Determine the (x, y) coordinate at the center of the cell enclosing the given text.  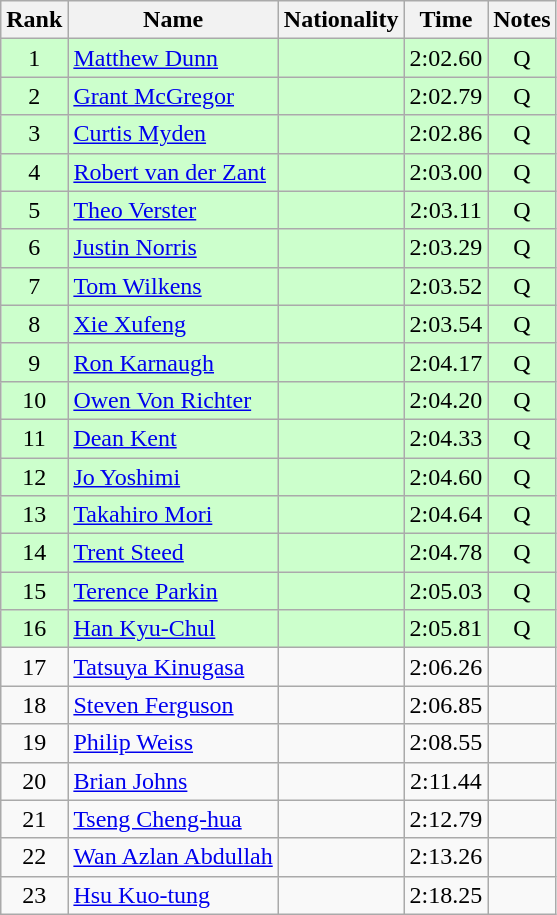
2:04.60 (446, 477)
Tseng Cheng-hua (173, 819)
2:03.00 (446, 172)
2:03.52 (446, 286)
Tatsuya Kinugasa (173, 667)
Theo Verster (173, 210)
16 (34, 629)
Notes (522, 20)
14 (34, 553)
8 (34, 324)
6 (34, 248)
Trent Steed (173, 553)
2:02.60 (446, 58)
2:02.79 (446, 96)
Terence Parkin (173, 591)
12 (34, 477)
Name (173, 20)
2:18.25 (446, 895)
Robert van der Zant (173, 172)
2:04.33 (446, 438)
2:05.81 (446, 629)
23 (34, 895)
Steven Ferguson (173, 705)
5 (34, 210)
2:13.26 (446, 857)
2:06.26 (446, 667)
Tom Wilkens (173, 286)
2:12.79 (446, 819)
Rank (34, 20)
Philip Weiss (173, 743)
2:03.11 (446, 210)
22 (34, 857)
13 (34, 515)
Jo Yoshimi (173, 477)
2:05.03 (446, 591)
Hsu Kuo-tung (173, 895)
2 (34, 96)
10 (34, 400)
Time (446, 20)
2:04.78 (446, 553)
Curtis Myden (173, 134)
19 (34, 743)
Ron Karnaugh (173, 362)
20 (34, 781)
21 (34, 819)
11 (34, 438)
18 (34, 705)
2:04.20 (446, 400)
2:08.55 (446, 743)
Xie Xufeng (173, 324)
17 (34, 667)
2:04.64 (446, 515)
2:11.44 (446, 781)
3 (34, 134)
Brian Johns (173, 781)
Grant McGregor (173, 96)
Owen Von Richter (173, 400)
2:03.29 (446, 248)
Takahiro Mori (173, 515)
7 (34, 286)
Justin Norris (173, 248)
2:03.54 (446, 324)
1 (34, 58)
2:06.85 (446, 705)
Wan Azlan Abdullah (173, 857)
Matthew Dunn (173, 58)
9 (34, 362)
15 (34, 591)
Nationality (341, 20)
2:04.17 (446, 362)
2:02.86 (446, 134)
Dean Kent (173, 438)
4 (34, 172)
Han Kyu-Chul (173, 629)
